Find where the given text appears and provide that cell's center as (x, y) coordinate. 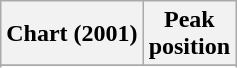
Peakposition (189, 34)
Chart (2001) (72, 34)
